Return the [x, y] coordinate for the center point of the cell that contains the specified text.  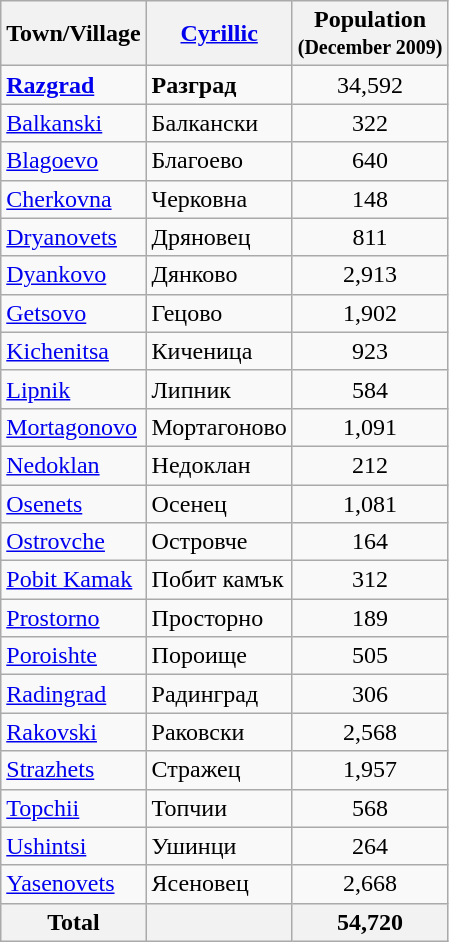
2,913 [370, 275]
Nedoklan [74, 465]
1,081 [370, 503]
Гецово [219, 313]
Osenets [74, 503]
Раковски [219, 732]
Balkanski [74, 123]
640 [370, 161]
264 [370, 846]
Blagoevo [74, 161]
312 [370, 580]
Побит камък [219, 580]
1,957 [370, 770]
306 [370, 694]
Островче [219, 542]
Недоклан [219, 465]
Getsovo [74, 313]
164 [370, 542]
Дряновец [219, 237]
Ostrovche [74, 542]
811 [370, 237]
322 [370, 123]
54,720 [370, 922]
Стражец [219, 770]
Topchii [74, 808]
Ясеновец [219, 884]
34,592 [370, 85]
Rakovski [74, 732]
Dryanovets [74, 237]
Балкански [219, 123]
Пороище [219, 656]
Yasenovets [74, 884]
Total [74, 922]
189 [370, 618]
1,902 [370, 313]
Ушинци [219, 846]
Prostorno [74, 618]
Топчии [219, 808]
2,568 [370, 732]
Strazhets [74, 770]
Mortagonovo [74, 427]
Киченица [219, 351]
Просторно [219, 618]
568 [370, 808]
584 [370, 389]
Population(December 2009) [370, 34]
212 [370, 465]
923 [370, 351]
2,668 [370, 884]
Poroishte [74, 656]
148 [370, 199]
Cyrillic [219, 34]
Kichenitsa [74, 351]
1,091 [370, 427]
Черковна [219, 199]
Мортагоново [219, 427]
Ushintsi [74, 846]
Pobit Kamak [74, 580]
505 [370, 656]
Cherkovna [74, 199]
Lipnik [74, 389]
Town/Village [74, 34]
Липник [219, 389]
Дянково [219, 275]
Radingrad [74, 694]
Разград [219, 85]
Dyankovo [74, 275]
Razgrad [74, 85]
Осенец [219, 503]
Благоево [219, 161]
Радинград [219, 694]
